Search for the cell housing the specified text and yield its (x, y) center coordinate. 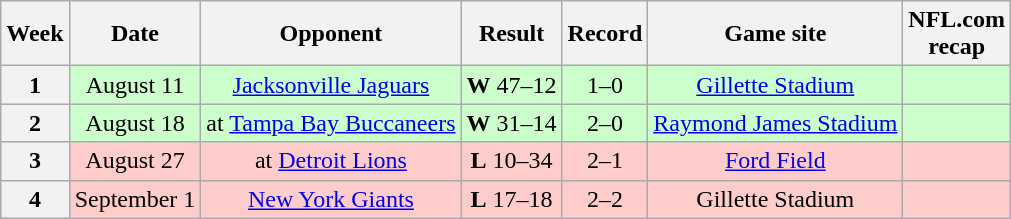
2 (35, 123)
Game site (776, 34)
2–2 (605, 199)
2–0 (605, 123)
Result (512, 34)
Date (135, 34)
Raymond James Stadium (776, 123)
1–0 (605, 85)
New York Giants (331, 199)
Jacksonville Jaguars (331, 85)
at Detroit Lions (331, 161)
Record (605, 34)
Opponent (331, 34)
August 18 (135, 123)
Ford Field (776, 161)
2–1 (605, 161)
NFL.comrecap (957, 34)
Week (35, 34)
1 (35, 85)
August 27 (135, 161)
August 11 (135, 85)
3 (35, 161)
4 (35, 199)
L 17–18 (512, 199)
at Tampa Bay Buccaneers (331, 123)
September 1 (135, 199)
W 47–12 (512, 85)
L 10–34 (512, 161)
W 31–14 (512, 123)
